Detect which cell encompasses the target text, then output its (x, y) center coordinate. 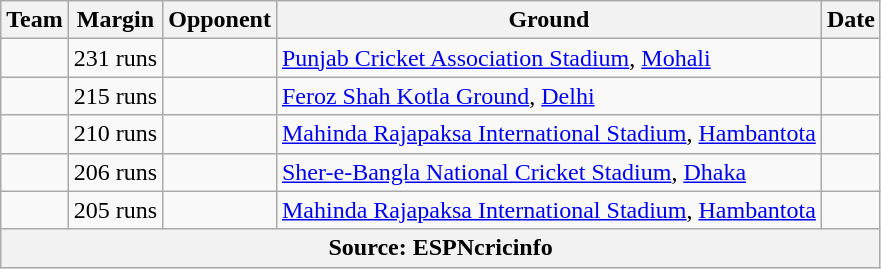
215 runs (115, 96)
Opponent (220, 20)
Date (850, 20)
Margin (115, 20)
Feroz Shah Kotla Ground, Delhi (548, 96)
206 runs (115, 172)
Punjab Cricket Association Stadium, Mohali (548, 58)
210 runs (115, 134)
Source: ESPNcricinfo (441, 248)
231 runs (115, 58)
205 runs (115, 210)
Ground (548, 20)
Sher-e-Bangla National Cricket Stadium, Dhaka (548, 172)
Team (35, 20)
